From the cell containing the given text, extract its center point as (X, Y) coordinate. 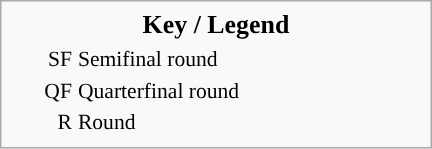
Quarterfinal round (250, 90)
Key / Legend (216, 26)
SF (42, 59)
R (42, 122)
Round (250, 122)
QF (42, 90)
Semifinal round (250, 59)
